Find where the given text appears and provide that cell's center as [X, Y] coordinate. 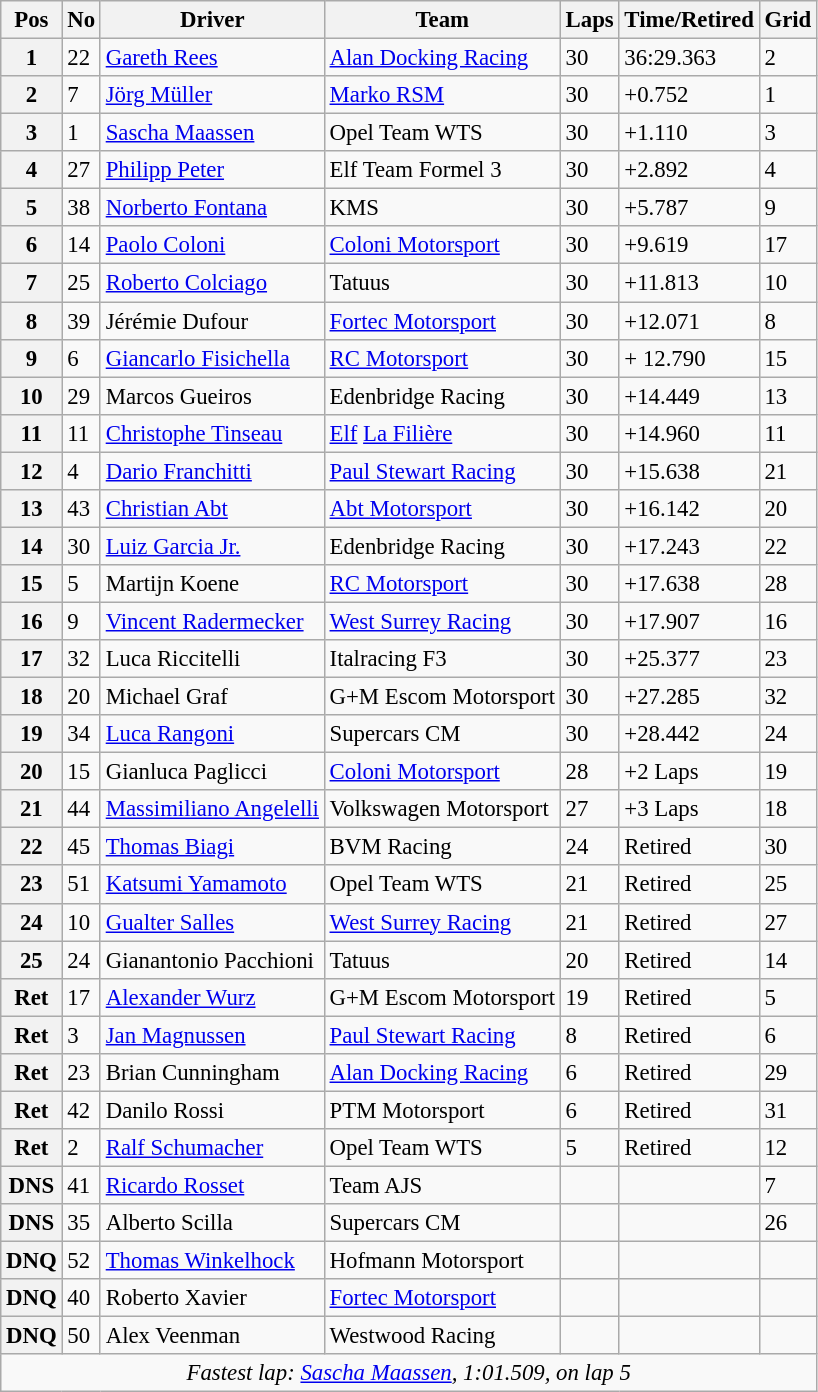
+3 Laps [689, 809]
No [81, 20]
Philipp Peter [212, 170]
Elf La Filière [442, 433]
Team AJS [442, 1185]
+5.787 [689, 208]
34 [81, 734]
Ralf Schumacher [212, 1148]
+17.638 [689, 584]
+17.243 [689, 546]
PTM Motorsport [442, 1110]
Luca Riccitelli [212, 659]
Sascha Maassen [212, 133]
+15.638 [689, 471]
+14.960 [689, 433]
Westwood Racing [442, 1336]
35 [81, 1223]
Brian Cunningham [212, 1073]
Gianantonio Pacchioni [212, 960]
41 [81, 1185]
Christian Abt [212, 509]
Dario Franchitti [212, 471]
Norberto Fontana [212, 208]
BVM Racing [442, 847]
Luiz Garcia Jr. [212, 546]
Marko RSM [442, 95]
Abt Motorsport [442, 509]
Danilo Rossi [212, 1110]
Pos [32, 20]
36:29.363 [689, 58]
Alex Veenman [212, 1336]
Driver [212, 20]
Michael Graf [212, 697]
43 [81, 509]
45 [81, 847]
38 [81, 208]
+11.813 [689, 283]
+17.907 [689, 621]
42 [81, 1110]
Thomas Winkelhock [212, 1261]
+27.285 [689, 697]
Grid [788, 20]
Team [442, 20]
Thomas Biagi [212, 847]
26 [788, 1223]
+0.752 [689, 95]
Christophe Tinseau [212, 433]
Time/Retired [689, 20]
Volkswagen Motorsport [442, 809]
Hofmann Motorsport [442, 1261]
Marcos Gueiros [212, 396]
Gualter Salles [212, 922]
Gianluca Paglicci [212, 772]
Jan Magnussen [212, 1035]
Ricardo Rosset [212, 1185]
Gareth Rees [212, 58]
Jörg Müller [212, 95]
+2.892 [689, 170]
Fastest lap: Sascha Maassen, 1:01.509, on lap 5 [409, 1373]
52 [81, 1261]
Italracing F3 [442, 659]
Jérémie Dufour [212, 321]
31 [788, 1110]
+16.142 [689, 509]
+2 Laps [689, 772]
Luca Rangoni [212, 734]
Martijn Koene [212, 584]
51 [81, 885]
44 [81, 809]
Elf Team Formel 3 [442, 170]
+12.071 [689, 321]
+14.449 [689, 396]
Vincent Radermecker [212, 621]
Massimiliano Angelelli [212, 809]
Roberto Xavier [212, 1298]
+1.110 [689, 133]
KMS [442, 208]
Alexander Wurz [212, 997]
+25.377 [689, 659]
40 [81, 1298]
Giancarlo Fisichella [212, 358]
50 [81, 1336]
Paolo Coloni [212, 245]
+28.442 [689, 734]
Laps [590, 20]
Alberto Scilla [212, 1223]
Katsumi Yamamoto [212, 885]
+ 12.790 [689, 358]
Roberto Colciago [212, 283]
+9.619 [689, 245]
39 [81, 321]
